Return [x, y] of the center of cell containing provided text 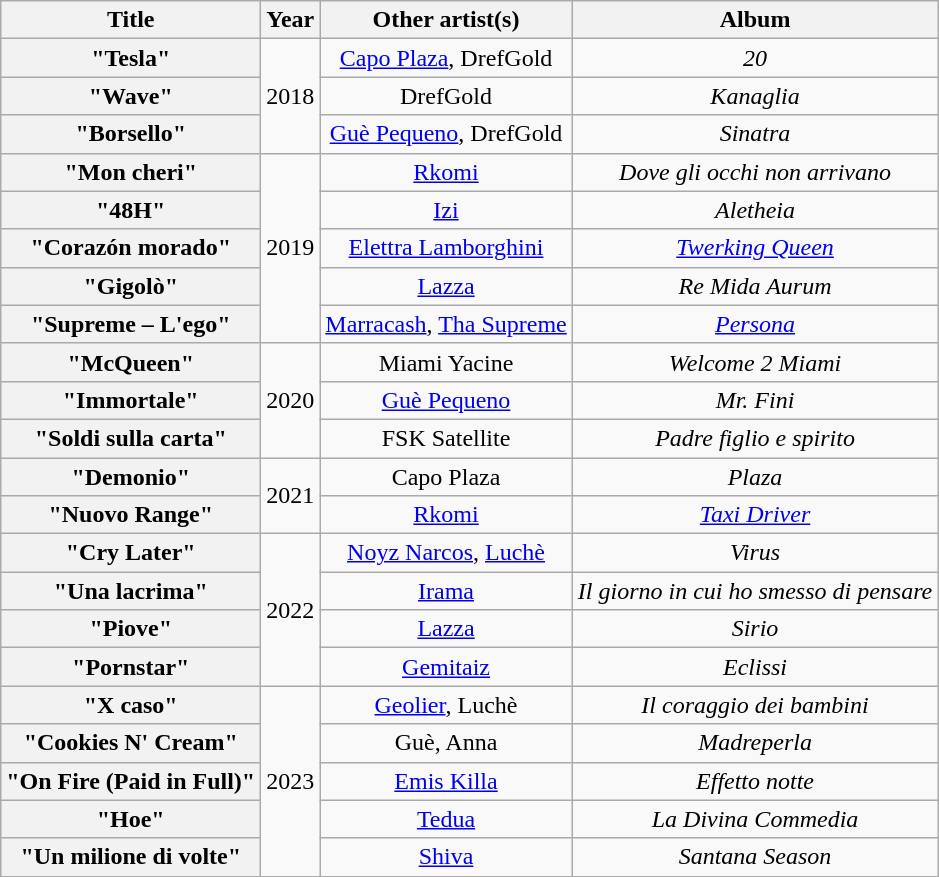
Shiva [446, 857]
"Hoe" [131, 819]
Taxi Driver [754, 515]
"48H" [131, 210]
2019 [290, 248]
"Nuovo Range" [131, 515]
Guè Pequeno [446, 400]
Sirio [754, 629]
Geolier, Luchè [446, 705]
"Soldi sulla carta" [131, 438]
Elettra Lamborghini [446, 248]
Re Mida Aurum [754, 286]
Santana Season [754, 857]
Album [754, 20]
Izi [446, 210]
Irama [446, 591]
Sinatra [754, 134]
"Tesla" [131, 58]
"X caso" [131, 705]
Welcome 2 Miami [754, 362]
Il coraggio dei bambini [754, 705]
Title [131, 20]
"On Fire (Paid in Full)" [131, 781]
Dove gli occhi non arrivano [754, 172]
Il giorno in cui ho smesso di pensare [754, 591]
"Cookies N' Cream" [131, 743]
Other artist(s) [446, 20]
"Supreme – L'ego" [131, 324]
La Divina Commedia [754, 819]
Guè Pequeno, DrefGold [446, 134]
Noyz Narcos, Luchè [446, 553]
Plaza [754, 477]
Twerking Queen [754, 248]
Aletheia [754, 210]
Mr. Fini [754, 400]
2023 [290, 781]
"Wave" [131, 96]
Gemitaiz [446, 667]
2021 [290, 496]
"Gigolò" [131, 286]
Persona [754, 324]
"Una lacrima" [131, 591]
"Corazón morado" [131, 248]
Capo Plaza [446, 477]
Madreperla [754, 743]
"Demonio" [131, 477]
Year [290, 20]
FSK Satellite [446, 438]
Miami Yacine [446, 362]
Eclissi [754, 667]
Kanaglia [754, 96]
Padre figlio e spirito [754, 438]
Marracash, Tha Supreme [446, 324]
"Borsello" [131, 134]
2020 [290, 400]
"Un milione di volte" [131, 857]
Virus [754, 553]
DrefGold [446, 96]
Effetto notte [754, 781]
"Mon cheri" [131, 172]
20 [754, 58]
"Cry Later" [131, 553]
"Pornstar" [131, 667]
"McQueen" [131, 362]
Tedua [446, 819]
"Piove" [131, 629]
"Immortale" [131, 400]
Capo Plaza, DrefGold [446, 58]
2022 [290, 610]
Guè, Anna [446, 743]
2018 [290, 96]
Emis Killa [446, 781]
